Scan for the cell matching the given text and deliver its [X, Y] coordinate at center. 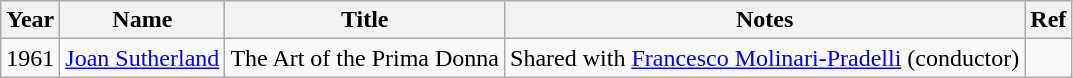
Joan Sutherland [142, 58]
Name [142, 20]
The Art of the Prima Donna [365, 58]
1961 [30, 58]
Title [365, 20]
Year [30, 20]
Ref [1048, 20]
Notes [765, 20]
Shared with Francesco Molinari-Pradelli (conductor) [765, 58]
